Detect which cell encompasses the target text, then output its (x, y) center coordinate. 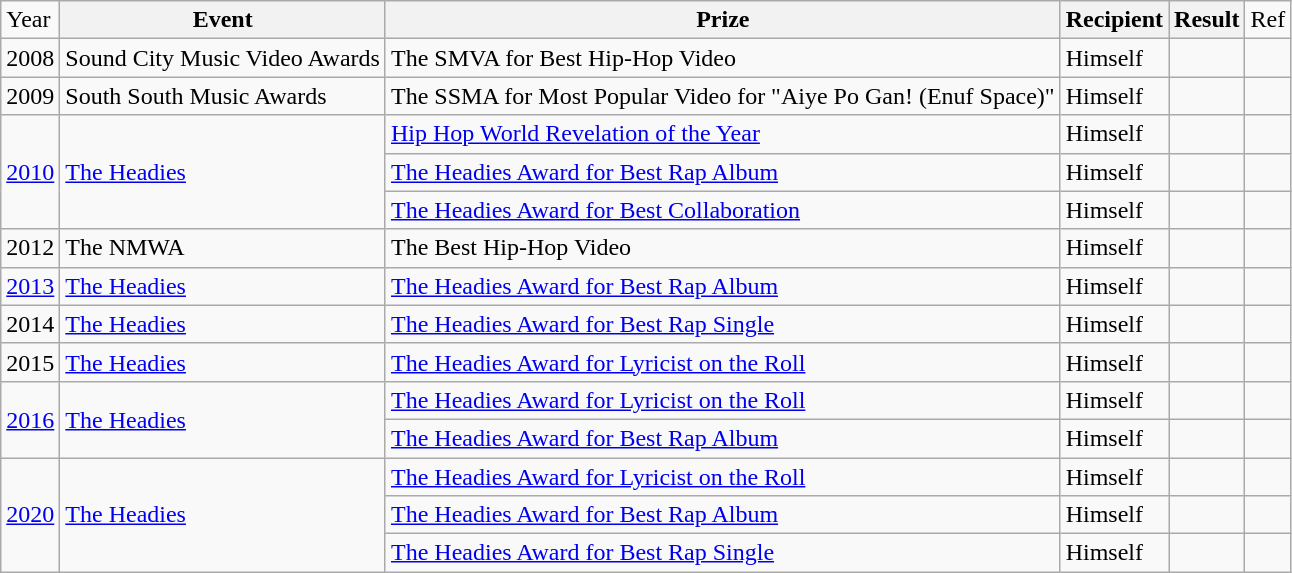
The NMWA (223, 248)
2020 (30, 515)
The SSMA for Most Popular Video for "Aiye Po Gan! (Enuf Space)" (722, 96)
Prize (722, 20)
The Headies Award for Best Collaboration (722, 210)
2013 (30, 286)
Year (30, 20)
2008 (30, 58)
The SMVA for Best Hip-Hop Video (722, 58)
South South Music Awards (223, 96)
2009 (30, 96)
The Best Hip-Hop Video (722, 248)
2012 (30, 248)
2016 (30, 419)
Sound City Music Video Awards (223, 58)
Ref (1268, 20)
Event (223, 20)
Hip Hop World Revelation of the Year (722, 134)
2010 (30, 172)
2014 (30, 324)
Recipient (1114, 20)
Result (1207, 20)
2015 (30, 362)
